From the cell containing the given text, extract its center point as [x, y] coordinate. 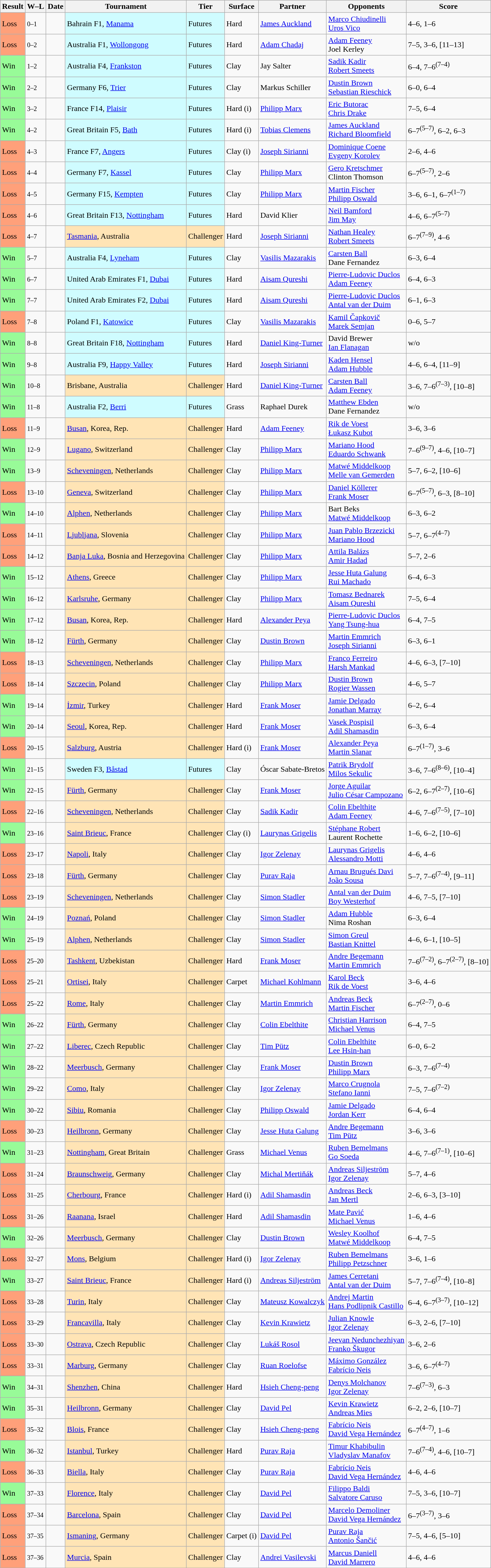
Nathan Healey Robert Smeets [366, 236]
5–7, 6–7(4–7) [448, 534]
9–8 [35, 364]
13–9 [35, 471]
10–8 [35, 386]
37–33 [35, 1493]
Australia F2, Berri [126, 407]
David Brewer Ian Flanagan [366, 343]
Como, Italy [126, 1088]
22–16 [35, 811]
Germany F6, Trier [126, 87]
3–6, 7–6(7–3), [10–8] [448, 386]
23–18 [35, 876]
30–23 [35, 1131]
Ruben Bemelmans Go Soeda [366, 1153]
Tashkent, Uzbekistan [126, 961]
Michael Kohlmann [293, 982]
34–31 [35, 1387]
6–3, 6–1 [448, 641]
4–6, 7–6(7–5), [7–10] [448, 811]
Patrik Brydolf Milos Sekulic [366, 769]
Opponents [366, 7]
Australia F9, Happy Valley [126, 364]
Karol Beck Rik de Voest [366, 982]
Kevin Krawietz [293, 1323]
20–14 [35, 726]
Colin Ebelthite Lee Hsin-han [366, 1046]
30–22 [35, 1110]
Vasek Pospisil Adil Shamasdin [366, 726]
Partner [293, 7]
7–6(7–3), 6–3 [448, 1387]
Sweden F3, Båstad [126, 769]
France F14, Plaisir [126, 109]
4–6, 6–1, [10–5] [448, 939]
Óscar Sabate-Bretos [293, 769]
Adam Chadaj [293, 45]
3–2 [35, 109]
Pierre-Ludovic Duclos Antal van der Duim [366, 301]
6–7(4–7), 1–6 [448, 1430]
Michael Venus [293, 1153]
6–2, 6–4 [448, 705]
Arnau Brugués Davi João Sousa [366, 876]
Dustin Brown Philipp Marx [366, 1067]
Rome, Italy [126, 1003]
21–15 [35, 769]
25–20 [35, 961]
Simon Greul Bastian Knittel [366, 939]
Sibiu, Romania [126, 1110]
16–12 [35, 599]
Tier [206, 7]
6–7(2–7), 0–6 [448, 1003]
4–6 [35, 215]
Neil Bamford Jim May [366, 215]
36–33 [35, 1472]
Turin, Italy [126, 1302]
Kevin Krawietz Andreas Mies [366, 1408]
James Cerretani Antal van der Duim [366, 1280]
6–7(7–9), 4–6 [448, 236]
Eric Butorac Chris Drake [366, 109]
Julian Knowle Igor Zelenay [366, 1323]
Colin Ebelthite [293, 1025]
37–35 [35, 1536]
Martin Emmrich [293, 1003]
Marburg, Germany [126, 1365]
Andreas Siljeström [293, 1280]
33–31 [35, 1365]
23–17 [35, 854]
14–12 [35, 556]
Carpet (i) [242, 1536]
Francavilla, Italy [126, 1323]
35–31 [35, 1408]
33–28 [35, 1302]
6–1, 6–3 [448, 301]
Wesley Koolhof Matwé Middelkoop [366, 1238]
Alexander Peya Martin Slanar [366, 748]
14–10 [35, 513]
Jesse Huta Galung Rui Machado [366, 577]
Adam Hubble Nima Roshan [366, 918]
Marcus Daniell David Marrero [366, 1557]
Daniel Köllerer Frank Moser [366, 492]
4–6, 7–5, [7–10] [448, 896]
7–5, 3–6, [10–7] [448, 1493]
12–9 [35, 449]
6–3, 6–2 [448, 513]
3–6, 4–6 [448, 982]
5–7 [35, 257]
5–7, 7–6(7–4), [9–11] [448, 876]
18–12 [35, 641]
Markus Schiller [293, 87]
Jorge Aguilar Julio César Campozano [366, 790]
37–34 [35, 1515]
Filippo Baldi Salvatore Caruso [366, 1493]
Nottingham, Great Britain [126, 1153]
2–2 [35, 87]
36–32 [35, 1450]
Gero Kretschmer Clinton Thomson [366, 172]
Sadik Kadir Robert Smeets [366, 66]
Carsten Ball Adam Feeney [366, 386]
Rik de Voest Łukasz Kubot [366, 428]
Ljubljana, Slovenia [126, 534]
Marco Crugnola Stefano Ianni [366, 1088]
Great Britain F13, Nottingham [126, 215]
Cherbourg, France [126, 1195]
W–L [35, 7]
Jesse Huta Galung [293, 1131]
Attila Balázs Amir Hadad [366, 556]
Florence, Italy [126, 1493]
4–6, 5–7 [448, 684]
Australia F1, Wollongong [126, 45]
Andrej Martin Hans Podlipnik Castillo [366, 1302]
Ruben Bemelmans Philipp Petzschner [366, 1259]
Brisbane, Australia [126, 386]
6–7(5–7), 6–3, [8–10] [448, 492]
6–3, 2–6, [7–10] [448, 1323]
Mariano Hood Eduardo Schwank [366, 449]
Pierre-Ludovic Duclos Adam Feeney [366, 279]
United Arab Emirates F1, Dubai [126, 279]
25–19 [35, 939]
32–27 [35, 1259]
27–22 [35, 1046]
33–27 [35, 1280]
Philipp Oswald [293, 1110]
7–5, 4–6, [5–10] [448, 1536]
25–21 [35, 982]
Andreas Beck Jan Mertl [366, 1195]
Jamie Delgado Jonathan Marray [366, 705]
Bart Beks Matwé Middelkoop [366, 513]
United Arab Emirates F2, Dubai [126, 301]
1–6, 6–2, [10–6] [448, 833]
Date [56, 7]
0–1 [35, 24]
İzmir, Turkey [126, 705]
31–24 [35, 1173]
6–0, 6–4 [448, 87]
Stéphane Robert Laurent Rochette [366, 833]
Australia F4, Frankston [126, 66]
3–6, 6–1, 6–7(1–7) [448, 194]
Bahrain F1, Manama [126, 24]
Tim Pütz [293, 1046]
Colin Ebelthite Adam Feeney [366, 811]
4–6, 7–6(7–1), [10–6] [448, 1153]
Andreas Siljeström Igor Zelenay [366, 1173]
Ruan Roelofse [293, 1365]
0–2 [35, 45]
37–36 [35, 1557]
31–26 [35, 1216]
3–6, 1–6 [448, 1259]
6–4, 7–6(7–4) [448, 66]
31–25 [35, 1195]
11–8 [35, 407]
32–26 [35, 1238]
23–16 [35, 833]
6–2, 2–6, [10–7] [448, 1408]
7–5, 7–6(7–2) [448, 1088]
Antal van der Duim Boy Westerhof [366, 896]
5–7, 6–2, [10–6] [448, 471]
Seoul, Korea, Rep. [126, 726]
David Klier [293, 215]
Carsten Ball Dane Fernandez [366, 257]
24–19 [35, 918]
Banja Luka, Bosnia and Herzegovina [126, 556]
15–12 [35, 577]
Liberec, Czech Republic [126, 1046]
Marco Chiudinelli Uros Vico [366, 24]
25–22 [35, 1003]
Biella, Italy [126, 1472]
4–4 [35, 172]
4–3 [35, 151]
Jay Salter [293, 66]
Matthew Ebden Dane Fernandez [366, 407]
6–7(1–7), 3–6 [448, 748]
Karlsruhe, Germany [126, 599]
26–22 [35, 1025]
4–5 [35, 194]
1–2 [35, 66]
Tasmania, Australia [126, 236]
6–0, 6–2 [448, 1046]
Blois, France [126, 1430]
Surface [242, 7]
Geneva, Switzerland [126, 492]
20–15 [35, 748]
5–7, 7–6(7–4), [10–8] [448, 1280]
Barcelona, Spain [126, 1515]
7–7 [35, 301]
Poland F1, Katowice [126, 322]
14–11 [35, 534]
7–8 [35, 322]
18–14 [35, 684]
Martin Fischer Philipp Oswald [366, 194]
Andreas Beck Martin Fischer [366, 1003]
Jeevan Nedunchezhiyan Franko Škugor [366, 1344]
Laurynas Grigelis [293, 833]
Poznań, Poland [126, 918]
Matwé Middelkoop Melle van Gemerden [366, 471]
33–29 [35, 1323]
Andre Begemann Martin Emmrich [366, 961]
4–6, 6–7(5–7) [448, 215]
Szczecin, Poland [126, 684]
3–6, 6–7(4–7) [448, 1365]
6–7(3–7), 3–6 [448, 1515]
33–30 [35, 1344]
Raanana, Israel [126, 1216]
Murcia, Spain [126, 1557]
2–6, 4–6 [448, 151]
Pierre-Ludovic Duclos Yang Tsung-hua [366, 620]
Raphael Durek [293, 407]
Germany F15, Kempten [126, 194]
6–7(5–7), 6–2, 6–3 [448, 130]
1–6, 4–6 [448, 1216]
James Auckland [293, 24]
France F7, Angers [126, 151]
Franco Ferreiro Harsh Mankad [366, 663]
6–7 [35, 279]
Dustin Brown Rogier Wassen [366, 684]
Máximo González Fabrício Neis [366, 1365]
7–5, 3–6, [11–13] [448, 45]
4–2 [35, 130]
Mate Pavić Michael Venus [366, 1216]
22–15 [35, 790]
4–6, 1–6 [448, 24]
Great Britain F18, Nottingham [126, 343]
Germany F7, Kassel [126, 172]
4–7 [35, 236]
7–6(9–7), 4–6, [10–7] [448, 449]
Sadik Kadir [293, 811]
Adam Feeney Joel Kerley [366, 45]
0–6, 5–7 [448, 322]
3–6, 7–6(8–6), [10–4] [448, 769]
Martin Emmrich Joseph Sirianni [366, 641]
Tomasz Bednarek Aisam Qureshi [366, 599]
Denys Molchanov Igor Zelenay [366, 1387]
6–4, 6–7(3–7), [10–12] [448, 1302]
Great Britain F5, Bath [126, 130]
Andrei Vasilevski [293, 1557]
Braunschweig, Germany [126, 1173]
Dominique Coene Evgeny Korolev [366, 151]
11–9 [35, 428]
Lukáš Rosol [293, 1344]
Purav Raja Antonio Šančić [366, 1536]
7–6(7–4), 4–6, [10–7] [448, 1450]
Laurynas Grigelis Alessandro Motti [366, 854]
13–10 [35, 492]
Tournament [126, 7]
2–6, 6–3, [3–10] [448, 1195]
31–23 [35, 1153]
6–7(5–7), 2–6 [448, 172]
Jamie Delgado Jordan Kerr [366, 1110]
17–12 [35, 620]
Result [13, 7]
James Auckland Richard Bloomfield [366, 130]
Michal Mertiňák [293, 1173]
Adam Feeney [293, 428]
7–6(7–2), 6–7(2–7), [8–10] [448, 961]
29–22 [35, 1088]
Lugano, Switzerland [126, 449]
23–19 [35, 896]
Salzburg, Austria [126, 748]
Juan Pablo Brzezicki Mariano Hood [366, 534]
19–14 [35, 705]
Dustin Brown Sebastian Rieschick [366, 87]
6–4, 6–4 [448, 1110]
6–2, 6–7(2–7), [10–6] [448, 790]
Kaden Hensel Adam Hubble [366, 364]
4–6, 6–3, [7–10] [448, 663]
Ortisei, Italy [126, 982]
35–32 [35, 1430]
Napoli, Italy [126, 854]
28–22 [35, 1067]
Ostrava, Czech Republic [126, 1344]
Athens, Greece [126, 577]
Australia F4, Lyneham [126, 257]
6–3, 7–6(7–4) [448, 1067]
Kamil Čapkovič Marek Semjan [366, 322]
Andre Begemann Tim Pütz [366, 1131]
Carpet [242, 982]
Istanbul, Turkey [126, 1450]
Marcelo Demoliner David Vega Hernández [366, 1515]
Shenzhen, China [126, 1387]
Mateusz Kowalczyk [293, 1302]
Score [448, 7]
5–7, 4–6 [448, 1173]
Timur Khabibulin Vladyslav Manafov [366, 1450]
Tobias Clemens [293, 130]
4–6, 6–4, [11–9] [448, 364]
8–8 [35, 343]
18–13 [35, 663]
Alexander Peya [293, 620]
Mons, Belgium [126, 1259]
5–7, 2–6 [448, 556]
Ismaning, Germany [126, 1536]
Christian Harrison Michael Venus [366, 1025]
3–6, 2–6 [448, 1344]
